Return the (x, y) coordinate for the center point of the cell that contains the specified text.  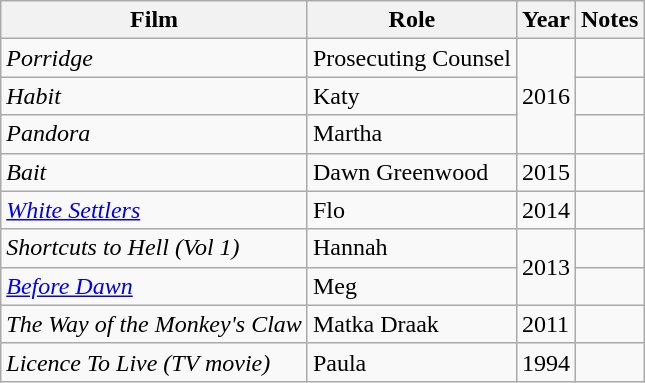
2014 (546, 210)
The Way of the Monkey's Claw (154, 324)
Habit (154, 96)
Paula (412, 362)
Notes (609, 20)
White Settlers (154, 210)
2011 (546, 324)
Prosecuting Counsel (412, 58)
Martha (412, 134)
Bait (154, 172)
Flo (412, 210)
2015 (546, 172)
Matka Draak (412, 324)
Year (546, 20)
Katy (412, 96)
Shortcuts to Hell (Vol 1) (154, 248)
Before Dawn (154, 286)
Meg (412, 286)
2013 (546, 267)
1994 (546, 362)
Hannah (412, 248)
Film (154, 20)
Pandora (154, 134)
Porridge (154, 58)
Dawn Greenwood (412, 172)
2016 (546, 96)
Role (412, 20)
Licence To Live (TV movie) (154, 362)
